Scan for the cell matching the given text and deliver its [X, Y] coordinate at center. 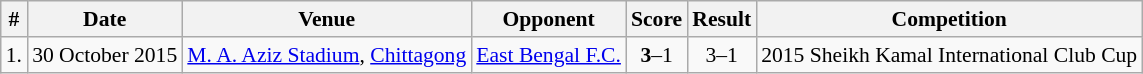
Result [722, 19]
30 October 2015 [104, 55]
Date [104, 19]
# [14, 19]
1. [14, 55]
Venue [326, 19]
Score [656, 19]
Opponent [548, 19]
East Bengal F.C. [548, 55]
2015 Sheikh Kamal International Club Cup [949, 55]
Competition [949, 19]
M. A. Aziz Stadium, Chittagong [326, 55]
